From the cell containing the given text, extract its center point as [X, Y] coordinate. 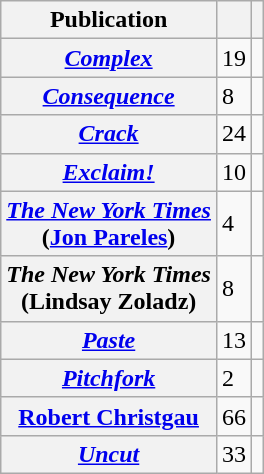
The New York Times(Jon Pareles) [109, 224]
Crack [109, 134]
10 [234, 172]
13 [234, 340]
The New York Times(Lindsay Zoladz) [109, 288]
Robert Christgau [109, 416]
2 [234, 378]
Consequence [109, 96]
24 [234, 134]
4 [234, 224]
Paste [109, 340]
Exclaim! [109, 172]
19 [234, 58]
33 [234, 454]
Uncut [109, 454]
Pitchfork [109, 378]
Complex [109, 58]
66 [234, 416]
Publication [109, 20]
